Detect which cell encompasses the target text, then output its [X, Y] center coordinate. 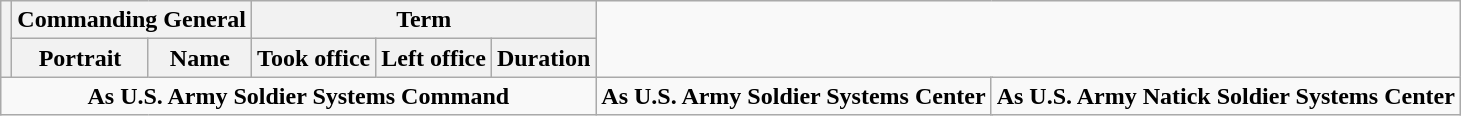
Portrait [80, 58]
Duration [543, 58]
Left office [434, 58]
Commanding General [132, 20]
As U.S. Army Natick Soldier Systems Center [1226, 96]
Term [424, 20]
As U.S. Army Soldier Systems Center [794, 96]
Took office [314, 58]
As U.S. Army Soldier Systems Command [298, 96]
Name [200, 58]
